Return the [x, y] coordinate for the center point of the cell that contains the specified text.  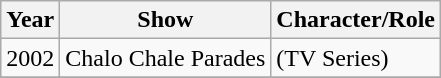
Chalo Chale Parades [166, 58]
2002 [30, 58]
Character/Role [356, 20]
(TV Series) [356, 58]
Year [30, 20]
Show [166, 20]
